Search for the cell housing the specified text and yield its (x, y) center coordinate. 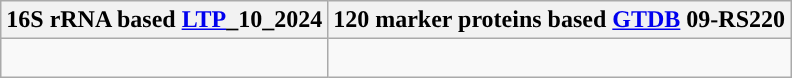
120 marker proteins based GTDB 09-RS220 (560, 20)
16S rRNA based LTP_10_2024 (164, 20)
